For the text-containing cell, return its midpoint in (X, Y) coordinate format. 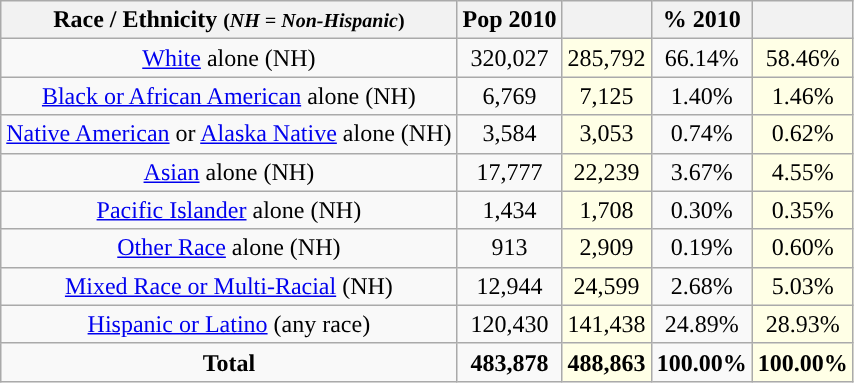
58.46% (802, 58)
Mixed Race or Multi-Racial (NH) (229, 286)
3.67% (702, 172)
0.35% (802, 210)
17,777 (510, 172)
483,878 (510, 362)
5.03% (802, 286)
1,434 (510, 210)
285,792 (606, 58)
Race / Ethnicity (NH = Non-Hispanic) (229, 20)
320,027 (510, 58)
Black or African American alone (NH) (229, 96)
7,125 (606, 96)
141,438 (606, 324)
66.14% (702, 58)
1.46% (802, 96)
Asian alone (NH) (229, 172)
0.74% (702, 134)
0.30% (702, 210)
1.40% (702, 96)
4.55% (802, 172)
0.62% (802, 134)
28.93% (802, 324)
Pacific Islander alone (NH) (229, 210)
0.19% (702, 248)
2.68% (702, 286)
White alone (NH) (229, 58)
Hispanic or Latino (any race) (229, 324)
Pop 2010 (510, 20)
24,599 (606, 286)
0.60% (802, 248)
12,944 (510, 286)
6,769 (510, 96)
3,053 (606, 134)
120,430 (510, 324)
2,909 (606, 248)
913 (510, 248)
Other Race alone (NH) (229, 248)
3,584 (510, 134)
1,708 (606, 210)
Native American or Alaska Native alone (NH) (229, 134)
488,863 (606, 362)
22,239 (606, 172)
24.89% (702, 324)
Total (229, 362)
% 2010 (702, 20)
